Output the (X, Y) coordinate of the center of the cell containing the given text.  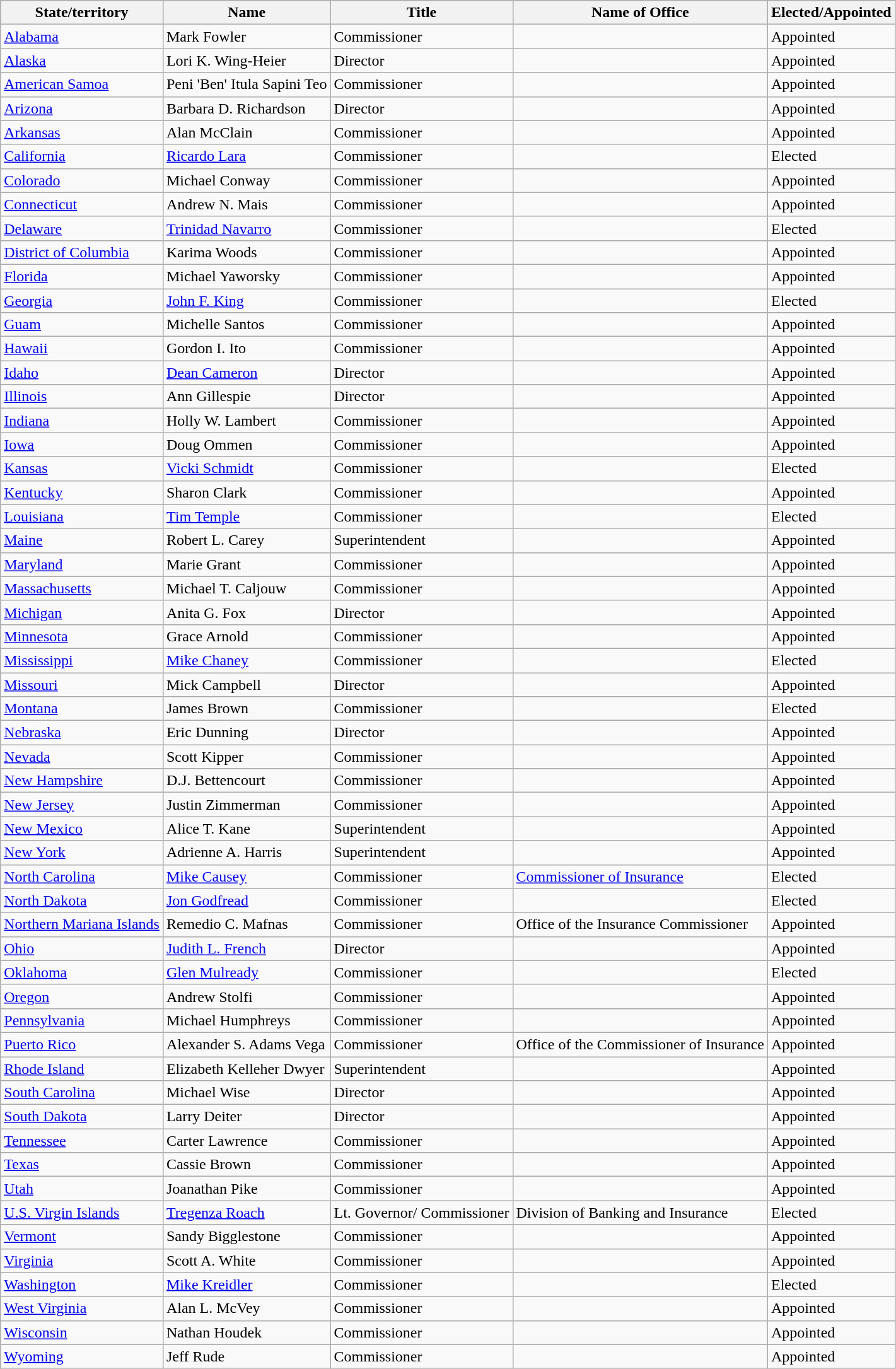
Mississippi (82, 660)
Nevada (82, 757)
Elected/Appointed (832, 13)
Kansas (82, 469)
Dean Cameron (247, 373)
D.J. Bettencourt (247, 781)
Alan McClain (247, 132)
Iowa (82, 445)
Office of the Commissioner of Insurance (641, 1044)
Barbara D. Richardson (247, 108)
Hawaii (82, 349)
Robert L. Carey (247, 540)
Elizabeth Kelleher Dwyer (247, 1069)
New Mexico (82, 829)
Arizona (82, 108)
Wisconsin (82, 1332)
Mike Causey (247, 877)
Name (247, 13)
Pennsylvania (82, 1020)
Title (421, 13)
Nathan Houdek (247, 1332)
Virginia (82, 1261)
Alice T. Kane (247, 829)
James Brown (247, 709)
American Samoa (82, 84)
Judith L. French (247, 948)
Delaware (82, 228)
Utah (82, 1189)
Idaho (82, 373)
West Virginia (82, 1308)
Georgia (82, 301)
Sandy Bigglestone (247, 1237)
Division of Banking and Insurance (641, 1213)
Commissioner of Insurance (641, 877)
Alabama (82, 37)
Louisiana (82, 516)
Massachusetts (82, 588)
Missouri (82, 684)
Sharon Clark (247, 492)
Joanathan Pike (247, 1189)
Michael Conway (247, 180)
Alexander S. Adams Vega (247, 1044)
North Dakota (82, 900)
Holly W. Lambert (247, 421)
Anita G. Fox (247, 612)
Mike Kreidler (247, 1285)
South Dakota (82, 1117)
Maine (82, 540)
Peni 'Ben' Itula Sapini Teo (247, 84)
New Hampshire (82, 781)
Minnesota (82, 636)
Tennessee (82, 1141)
Andrew N. Mais (247, 204)
Glen Mulready (247, 972)
Lt. Governor/ Commissioner (421, 1213)
Jeff Rude (247, 1356)
Lori K. Wing-Heier (247, 61)
Justin Zimmerman (247, 805)
New Jersey (82, 805)
Guam (82, 325)
Florida (82, 276)
Nebraska (82, 733)
Name of Office (641, 13)
Office of the Insurance Commissioner (641, 924)
Michael T. Caljouw (247, 588)
Ohio (82, 948)
Gordon I. Ito (247, 349)
Mark Fowler (247, 37)
Michael Humphreys (247, 1020)
Remedio C. Mafnas (247, 924)
Karima Woods (247, 252)
Michael Wise (247, 1093)
Doug Ommen (247, 445)
South Carolina (82, 1093)
Mick Campbell (247, 684)
John F. King (247, 301)
Trinidad Navarro (247, 228)
Texas (82, 1165)
Wyoming (82, 1356)
Ann Gillespie (247, 397)
Scott Kipper (247, 757)
State/territory (82, 13)
Washington (82, 1285)
Connecticut (82, 204)
North Carolina (82, 877)
Scott A. White (247, 1261)
Larry Deiter (247, 1117)
Kentucky (82, 492)
Vicki Schmidt (247, 469)
Indiana (82, 421)
Colorado (82, 180)
Jon Godfread (247, 900)
Marie Grant (247, 564)
Tim Temple (247, 516)
Tregenza Roach (247, 1213)
Michelle Santos (247, 325)
Grace Arnold (247, 636)
Carter Lawrence (247, 1141)
Northern Mariana Islands (82, 924)
California (82, 156)
Puerto Rico (82, 1044)
Illinois (82, 397)
Michael Yaworsky (247, 276)
Montana (82, 709)
Cassie Brown (247, 1165)
New York (82, 853)
Alan L. McVey (247, 1308)
Ricardo Lara (247, 156)
Adrienne A. Harris (247, 853)
Michigan (82, 612)
Arkansas (82, 132)
Andrew Stolfi (247, 996)
Oregon (82, 996)
Maryland (82, 564)
Eric Dunning (247, 733)
District of Columbia (82, 252)
U.S. Virgin Islands (82, 1213)
Mike Chaney (247, 660)
Alaska (82, 61)
Rhode Island (82, 1069)
Oklahoma (82, 972)
Vermont (82, 1237)
